Scan for the cell matching the given text and deliver its (x, y) coordinate at center. 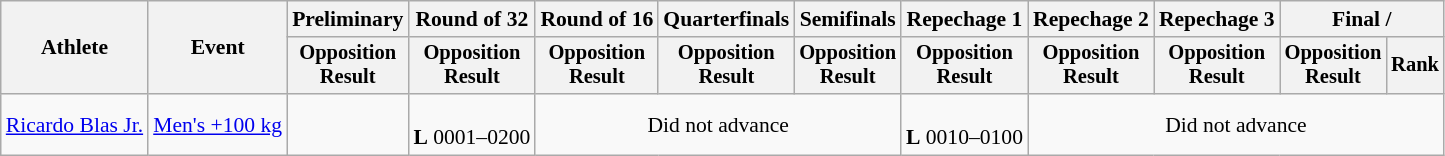
Round of 32 (472, 19)
Ricardo Blas Jr. (74, 124)
Quarterfinals (726, 19)
Repechage 2 (1091, 19)
L 0010–0100 (964, 124)
L 0001–0200 (472, 124)
Athlete (74, 48)
Round of 16 (596, 19)
Repechage 3 (1217, 19)
Rank (1415, 66)
Semifinals (848, 19)
Final / (1362, 19)
Men's +100 kg (218, 124)
Repechage 1 (964, 19)
Preliminary (348, 19)
Event (218, 48)
